Search for the cell housing the specified text and yield its [x, y] center coordinate. 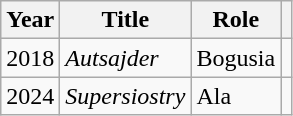
Role [236, 20]
Year [30, 20]
Autsajder [126, 58]
Supersiostry [126, 96]
Ala [236, 96]
2024 [30, 96]
Title [126, 20]
Bogusia [236, 58]
2018 [30, 58]
